Capture the cell that displays the provided text and extract its [x, y] central coordinate. 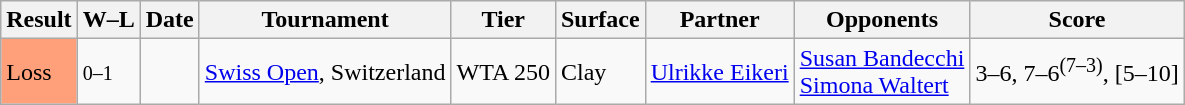
W–L [108, 20]
Surface [600, 20]
Partner [720, 20]
0–1 [108, 72]
Result [39, 20]
Clay [600, 72]
3–6, 7–6(7–3), [5–10] [1077, 72]
Date [170, 20]
Opponents [882, 20]
Tournament [325, 20]
Tier [503, 20]
Susan Bandecchi Simona Waltert [882, 72]
WTA 250 [503, 72]
Ulrikke Eikeri [720, 72]
Score [1077, 20]
Swiss Open, Switzerland [325, 72]
Loss [39, 72]
